Output the [X, Y] coordinate of the center of the cell containing the given text.  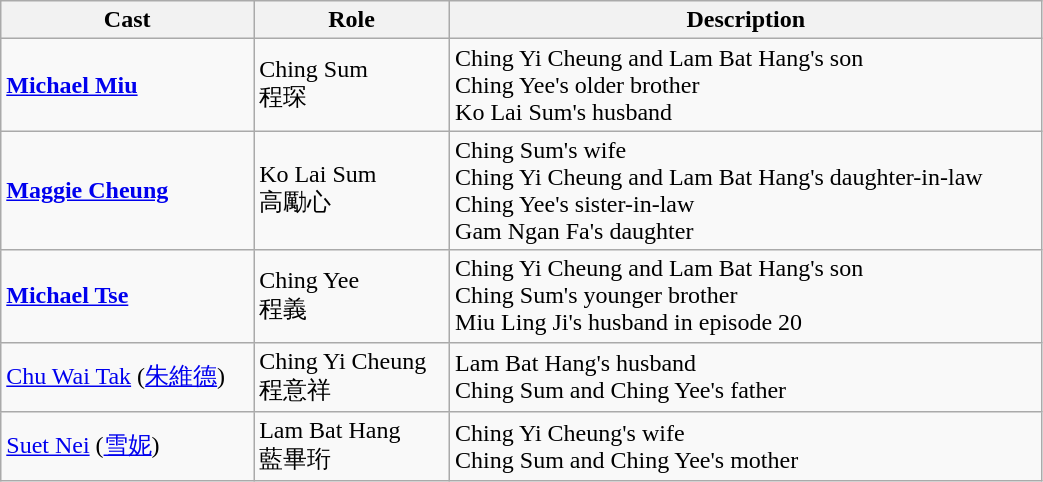
Ching Yi Cheung 程意祥 [352, 377]
Ching Sum 程琛 [352, 85]
Role [352, 20]
Maggie Cheung [128, 190]
Lam Bat Hang's husband Ching Sum and Ching Yee's father [746, 377]
Suet Nei (雪妮) [128, 447]
Description [746, 20]
Ko Lai Sum 高勵心 [352, 190]
Cast [128, 20]
Ching Yee 程義 [352, 296]
Michael Miu [128, 85]
Chu Wai Tak (朱維德) [128, 377]
Ching Yi Cheung and Lam Bat Hang's son Ching Yee's older brother Ko Lai Sum's husband [746, 85]
Ching Yi Cheung and Lam Bat Hang's son Ching Sum's younger brother Miu Ling Ji's husband in episode 20 [746, 296]
Michael Tse [128, 296]
Ching Yi Cheung's wife Ching Sum and Ching Yee's mother [746, 447]
Lam Bat Hang 藍畢珩 [352, 447]
Ching Sum's wife Ching Yi Cheung and Lam Bat Hang's daughter-in-law Ching Yee's sister-in-law Gam Ngan Fa's daughter [746, 190]
